For the text-containing cell, return its midpoint in [x, y] coordinate format. 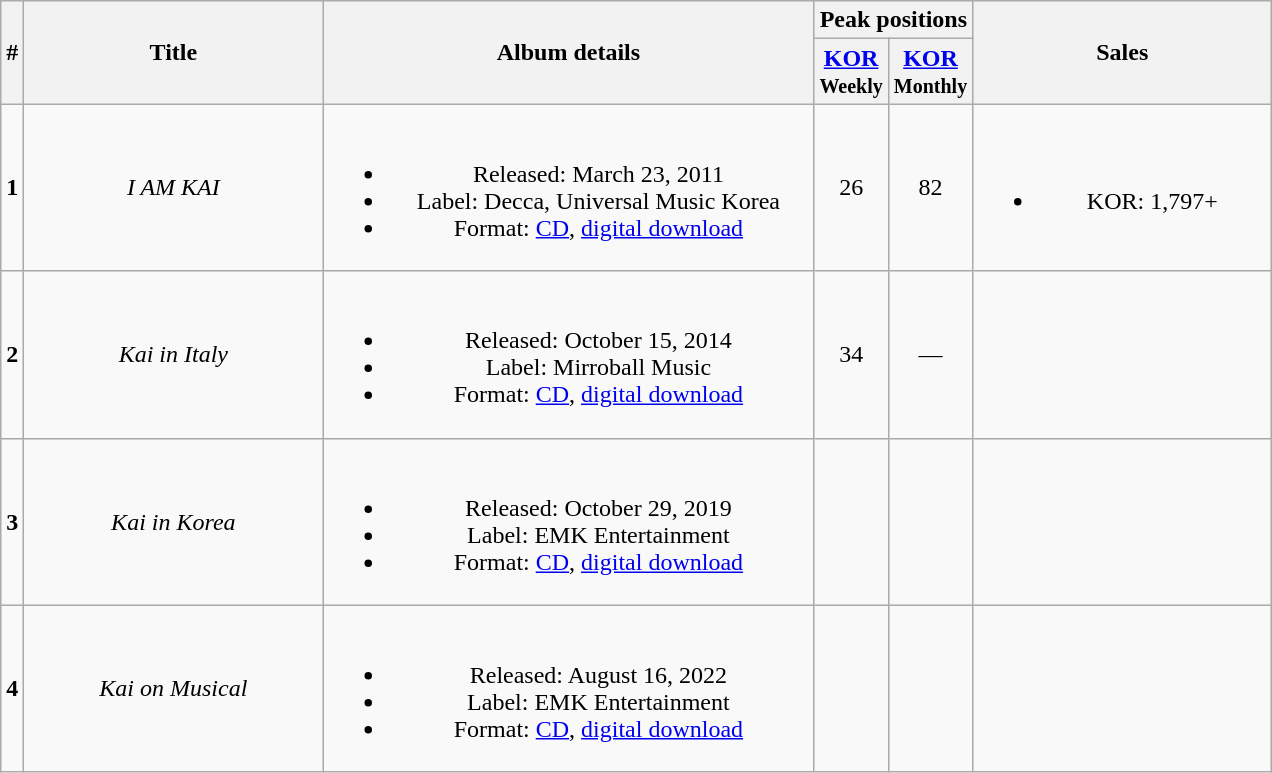
4 [12, 688]
KORWeekly [851, 72]
34 [851, 354]
26 [851, 188]
KORMonthly [930, 72]
Kai in Italy [174, 354]
Title [174, 52]
Kai in Korea [174, 522]
Sales [1122, 52]
I AM KAI [174, 188]
Released: March 23, 2011Label: Decca, Universal Music KoreaFormat: CD, digital download [568, 188]
Released: October 29, 2019Label: EMK EntertainmentFormat: CD, digital download [568, 522]
82 [930, 188]
— [930, 354]
Released: October 15, 2014Label: Mirroball MusicFormat: CD, digital download [568, 354]
3 [12, 522]
Peak positions [894, 20]
1 [12, 188]
KOR: 1,797+ [1122, 188]
# [12, 52]
2 [12, 354]
Album details [568, 52]
Kai on Musical [174, 688]
Released: August 16, 2022Label: EMK EntertainmentFormat: CD, digital download [568, 688]
